Search for the cell housing the specified text and yield its [X, Y] center coordinate. 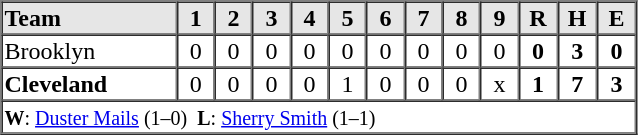
E [616, 18]
Cleveland [90, 84]
R [538, 18]
5 [348, 18]
H [578, 18]
8 [461, 18]
Team [90, 18]
W: Duster Mails (1–0) L: Sherry Smith (1–1) [319, 116]
6 [385, 18]
x [499, 84]
2 [234, 18]
Brooklyn [90, 50]
4 [310, 18]
9 [499, 18]
